Extract the [x, y] coordinate from the center of the cell holding the provided text.  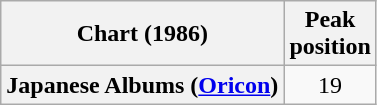
Peak position [330, 34]
19 [330, 85]
Chart (1986) [142, 34]
Japanese Albums (Oricon) [142, 85]
